Output the (X, Y) coordinate of the center of the cell containing the given text.  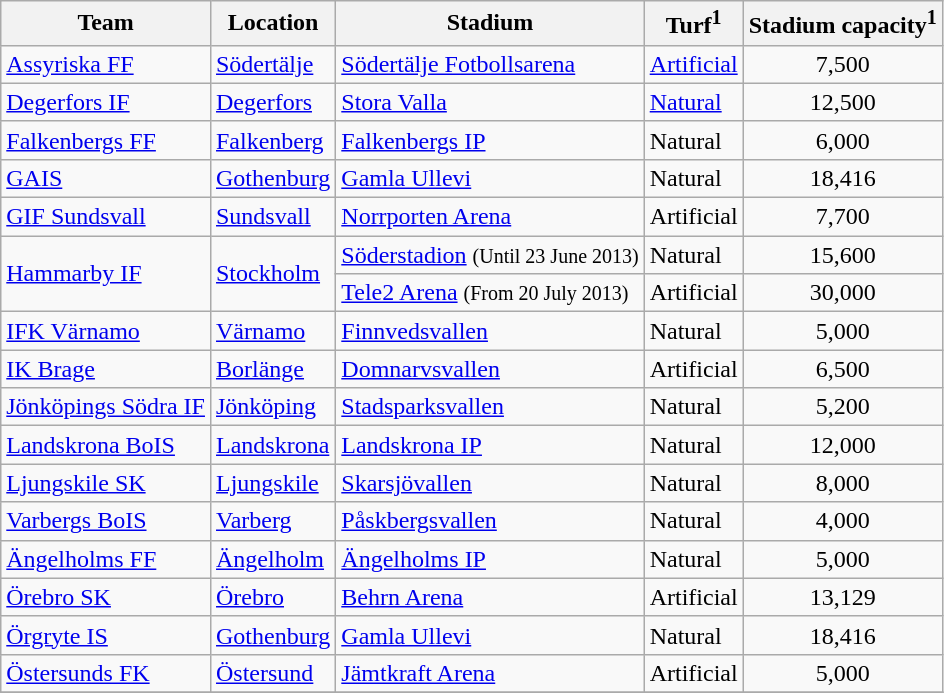
7,500 (842, 64)
13,129 (842, 597)
Tele2 Arena (From 20 July 2013) (490, 293)
Ängelholms IP (490, 559)
Stockholm (272, 274)
12,000 (842, 445)
Södertälje Fotbollsarena (490, 64)
Varbergs BoIS (106, 521)
8,000 (842, 483)
Location (272, 24)
Söderstadion (Until 23 June 2013) (490, 255)
Behrn Arena (490, 597)
Borlänge (272, 369)
30,000 (842, 293)
Skarsjövallen (490, 483)
Norrporten Arena (490, 217)
Ljungskile SK (106, 483)
Hammarby IF (106, 274)
Värnamo (272, 331)
6,500 (842, 369)
Finnvedsvallen (490, 331)
Östersunds FK (106, 673)
IK Brage (106, 369)
Sundsvall (272, 217)
4,000 (842, 521)
Turf1 (694, 24)
15,600 (842, 255)
12,500 (842, 102)
Stora Valla (490, 102)
Varberg (272, 521)
GIF Sundsvall (106, 217)
Falkenbergs FF (106, 140)
7,700 (842, 217)
Stadium (490, 24)
Örebro SK (106, 597)
Örgryte IS (106, 635)
Ljungskile (272, 483)
Falkenberg (272, 140)
Stadsparksvallen (490, 407)
Degerfors (272, 102)
Jönköping (272, 407)
Jönköpings Södra IF (106, 407)
Assyriska FF (106, 64)
Stadium capacity1 (842, 24)
Falkenbergs IP (490, 140)
Ängelholms FF (106, 559)
Degerfors IF (106, 102)
5,200 (842, 407)
GAIS (106, 178)
Jämtkraft Arena (490, 673)
Landskrona BoIS (106, 445)
Team (106, 24)
Landskrona IP (490, 445)
Landskrona (272, 445)
IFK Värnamo (106, 331)
Örebro (272, 597)
6,000 (842, 140)
Östersund (272, 673)
Domnarvsvallen (490, 369)
Ängelholm (272, 559)
Påskbergsvallen (490, 521)
Södertälje (272, 64)
